Output the (x, y) coordinate of the center of the cell containing the given text.  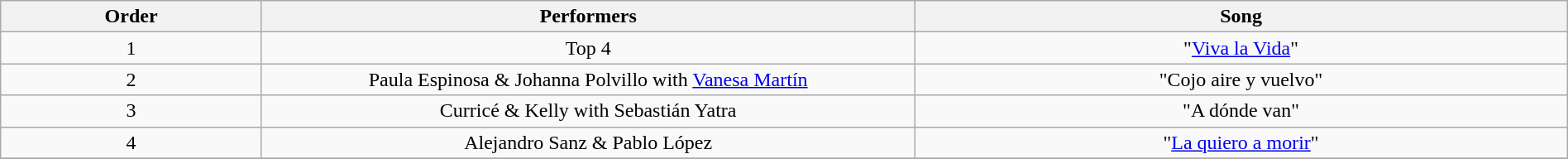
"Viva la Vida" (1241, 48)
Alejandro Sanz & Pablo López (587, 142)
"La quiero a morir" (1241, 142)
Order (131, 17)
2 (131, 79)
1 (131, 48)
4 (131, 142)
Song (1241, 17)
Performers (587, 17)
Curricé & Kelly with Sebastián Yatra (587, 111)
"Cojo aire y vuelvo" (1241, 79)
Paula Espinosa & Johanna Polvillo with Vanesa Martín (587, 79)
"A dónde van" (1241, 111)
3 (131, 111)
Top 4 (587, 48)
